Search for the cell housing the specified text and yield its (x, y) center coordinate. 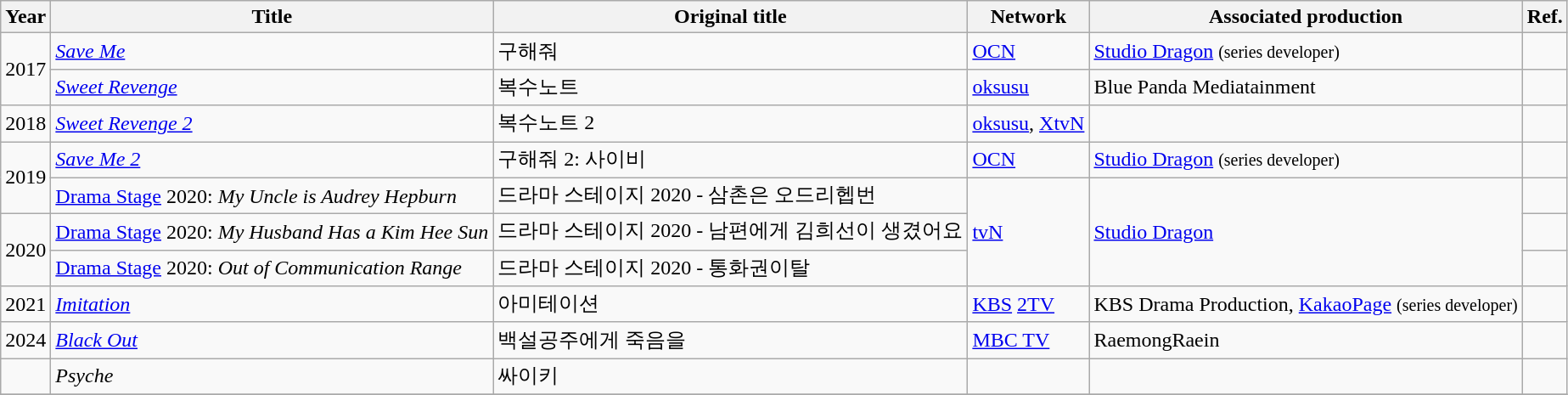
Studio Dragon (1306, 232)
구해줘 2: 사이비 (730, 160)
Title (272, 17)
싸이키 (730, 377)
드라마 스테이지 2020 - 삼촌은 오드리헵번 (730, 195)
2020 (25, 250)
복수노트 2 (730, 124)
Imitation (272, 304)
Drama Stage 2020: My Husband Has a Kim Hee Sun (272, 233)
2017 (25, 70)
oksusu, XtvN (1029, 124)
MBC TV (1029, 340)
아미테이션 (730, 304)
Sweet Revenge (272, 87)
백설공주에게 죽음을 (730, 340)
2018 (25, 124)
Original title (730, 17)
Ref. (1545, 17)
Save Me (272, 51)
Associated production (1306, 17)
2021 (25, 304)
Drama Stage 2020: Out of Communication Range (272, 268)
Sweet Revenge 2 (272, 124)
드라마 스테이지 2020 - 통화권이탈 (730, 268)
구해줘 (730, 51)
Network (1029, 17)
Black Out (272, 340)
드라마 스테이지 2020 - 남편에게 김희선이 생겼어요 (730, 233)
KBS Drama Production, KakaoPage (series developer) (1306, 304)
Save Me 2 (272, 160)
Blue Panda Mediatainment (1306, 87)
oksusu (1029, 87)
Psyche (272, 377)
Year (25, 17)
Drama Stage 2020: My Uncle is Audrey Hepburn (272, 195)
tvN (1029, 232)
KBS 2TV (1029, 304)
RaemongRaein (1306, 340)
2024 (25, 340)
2019 (25, 177)
복수노트 (730, 87)
